From the cell containing the given text, extract its center point as (X, Y) coordinate. 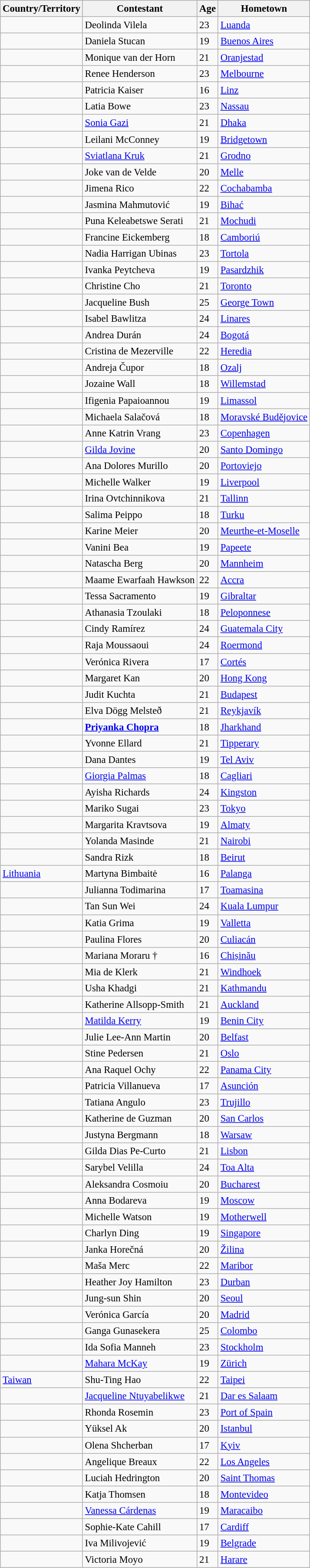
Tipperary (264, 743)
Copenhagen (264, 433)
Angelique Breaux (140, 1462)
Tallinn (264, 498)
Papeete (264, 548)
Dana Dantes (140, 759)
Valletta (264, 923)
Turku (264, 515)
Nairobi (264, 841)
Tessa Sacramento (140, 596)
Hong Kong (264, 678)
Durban (264, 1282)
Shu-Ting Hao (140, 1380)
Verónica García (140, 1314)
San Carlos (264, 1119)
Priyanka Chopra (140, 727)
Port of Spain (264, 1413)
Mariko Sugai (140, 809)
Saint Thomas (264, 1478)
Mia de Klerk (140, 972)
Ida Sofia Manneh (140, 1347)
Yvonne Ellard (140, 743)
Jacqueline Ntuyabelikwe (140, 1396)
Portoviejo (264, 466)
Jozaine Wall (140, 384)
Vanessa Cárdenas (140, 1511)
Giorgia Palmas (140, 776)
Kyiv (264, 1445)
Janka Horečná (140, 1249)
Judit Kuchta (140, 694)
Toa Alta (264, 1168)
Matilda Kerry (140, 1021)
Windhoek (264, 972)
Moravské Budějovice (264, 417)
Oranjestad (264, 58)
Ganga Gunasekera (140, 1331)
Lithuania (42, 874)
Contestant (140, 9)
Aleksandra Cosmoiu (140, 1184)
Auckland (264, 1004)
Elva Dögg Melsteð (140, 710)
Margaret Kan (140, 678)
Kathmandu (264, 988)
Toronto (264, 286)
Linz (264, 90)
Motherwell (264, 1217)
Irina Ovtchinnikova (140, 498)
Kingston (264, 792)
Julie Lee-Ann Martin (140, 1037)
Žilina (264, 1249)
Nassau (264, 106)
Madrid (264, 1314)
Linares (264, 319)
Taiwan (42, 1380)
Cagliari (264, 776)
Panama City (264, 1070)
Maša Merc (140, 1266)
Anne Katrin Vrang (140, 433)
Deolinda Vilela (140, 25)
Jimena Rico (140, 188)
Maracaibo (264, 1511)
Stine Pedersen (140, 1053)
Moscow (264, 1200)
Nadia Harrigan Ubinas (140, 254)
Camboriú (264, 237)
Country/Territory (42, 9)
Vanini Bea (140, 548)
Sonia Gazi (140, 123)
Tan Sun Wei (140, 907)
Ozalj (264, 368)
Beirut (264, 858)
Latia Bowe (140, 106)
Santo Domingo (264, 449)
Ifigenia Papaioannou (140, 400)
Culiacán (264, 939)
Liverpool (264, 482)
Colombo (264, 1331)
Bridgetown (264, 139)
Melle (264, 172)
Patricia Kaiser (140, 90)
Katherine Allsopp-Smith (140, 1004)
George Town (264, 303)
Anna Bodareva (140, 1200)
Margarita Kravtsova (140, 825)
Verónica Rivera (140, 662)
Katherine de Guzman (140, 1119)
Sophie-Kate Cahill (140, 1527)
Taipei (264, 1380)
Chișinău (264, 955)
Bucharest (264, 1184)
Rhonda Rosemin (140, 1413)
Usha Khadgi (140, 988)
Ana Dolores Murillo (140, 466)
Yolanda Masinde (140, 841)
Kuala Lumpur (264, 907)
Buenos Aires (264, 41)
Singapore (264, 1233)
Andrea Durán (140, 335)
Charlyn Ding (140, 1233)
Bihać (264, 205)
Belgrade (264, 1543)
Mannheim (264, 564)
Victoria Moyo (140, 1559)
Palanga (264, 874)
Warsaw (264, 1135)
Mariana Moraru † (140, 955)
Jasmina Mahmutović (140, 205)
Tatiana Angulo (140, 1103)
Heredia (264, 351)
Katia Grima (140, 923)
Guatemala City (264, 629)
Montevideo (264, 1494)
Cristina de Mezerville (140, 351)
Jung-sun Shin (140, 1298)
Puna Keleabetswe Serati (140, 221)
Jacqueline Bush (140, 303)
Michelle Walker (140, 482)
Michelle Watson (140, 1217)
Justyna Bergmann (140, 1135)
Leilani McConney (140, 139)
Grodno (264, 155)
Martyna Bimbaitė (140, 874)
Almaty (264, 825)
Mahara McKay (140, 1363)
Patricia Villanueva (140, 1086)
Cindy Ramírez (140, 629)
Accra (264, 580)
Jharkhand (264, 727)
Christine Cho (140, 286)
Heather Joy Hamilton (140, 1282)
Luciah Hedrington (140, 1478)
Paulina Flores (140, 939)
Mochudi (264, 221)
Ana Raquel Ochy (140, 1070)
Pasardzhik (264, 270)
Yüksel Ak (140, 1429)
Trujillo (264, 1103)
Natascha Berg (140, 564)
Salima Peippo (140, 515)
Karine Meier (140, 531)
Gilda Jovine (140, 449)
Ayisha Richards (140, 792)
Seoul (264, 1298)
Benin City (264, 1021)
Joke van de Velde (140, 172)
Renee Henderson (140, 74)
Roermond (264, 645)
Tortola (264, 254)
Tokyo (264, 809)
Bogotá (264, 335)
Dar es Salaam (264, 1396)
Stockholm (264, 1347)
Sarybel Velilla (140, 1168)
Belfast (264, 1037)
Meurthe-et-Moselle (264, 531)
Budapest (264, 694)
Daniela Stucan (140, 41)
Raja Moussaoui (140, 645)
Maame Ewarfaah Hawkson (140, 580)
Asunción (264, 1086)
Andreja Čupor (140, 368)
Toamasina (264, 890)
Istanbul (264, 1429)
Olena Shcherban (140, 1445)
Monique van der Horn (140, 58)
Los Angeles (264, 1462)
Francine Eickemberg (140, 237)
Sviatlana Kruk (140, 155)
Maribor (264, 1266)
Luanda (264, 25)
Oslo (264, 1053)
Katja Thomsen (140, 1494)
Tel Aviv (264, 759)
Lisbon (264, 1151)
Cardiff (264, 1527)
Melbourne (264, 74)
Willemstad (264, 384)
Limassol (264, 400)
Peloponnese (264, 613)
Athanasia Tzoulaki (140, 613)
Gilda Dias Pe-Curto (140, 1151)
Michaela Salačová (140, 417)
Harare (264, 1559)
Dhaka (264, 123)
Isabel Bawlitza (140, 319)
Cortés (264, 662)
Sandra Rizk (140, 858)
Gibraltar (264, 596)
Iva Milivojević (140, 1543)
Zürich (264, 1363)
Ivanka Peytcheva (140, 270)
Reykjavík (264, 710)
Cochabamba (264, 188)
Hometown (264, 9)
Age (208, 9)
Julianna Todimarina (140, 890)
